Locate the cell with the specified text and output its (X, Y) center coordinate. 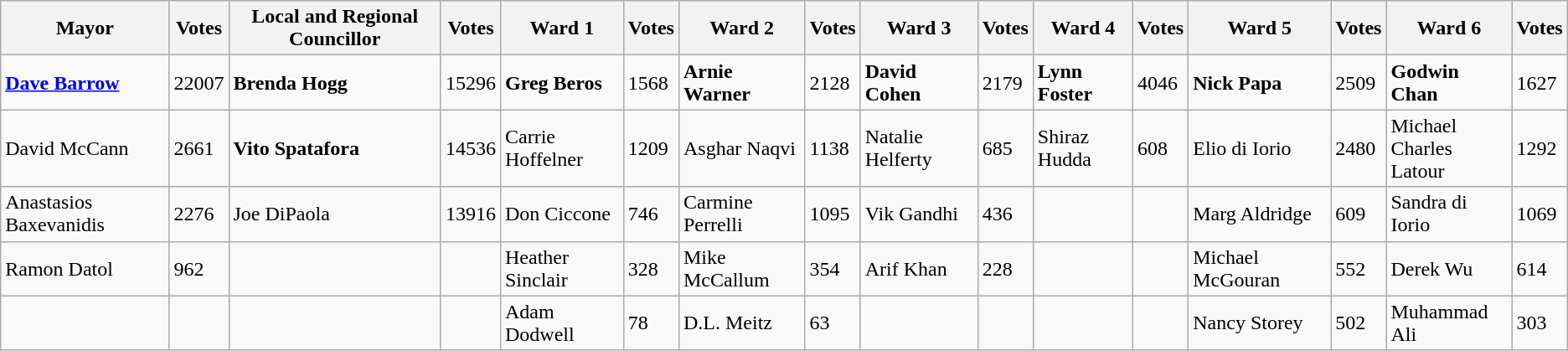
Muhammad Ali (1449, 323)
David Cohen (919, 82)
63 (833, 323)
Nancy Storey (1260, 323)
Ward 2 (742, 28)
1568 (651, 82)
22007 (199, 82)
354 (833, 268)
Ward 1 (561, 28)
Marg Aldridge (1260, 214)
Derek Wu (1449, 268)
Carrie Hoffelner (561, 148)
685 (1005, 148)
2661 (199, 148)
D.L. Meitz (742, 323)
Anastasios Baxevanidis (85, 214)
Joe DiPaola (335, 214)
Mike McCallum (742, 268)
608 (1161, 148)
4046 (1161, 82)
2128 (833, 82)
2276 (199, 214)
Sandra di Iorio (1449, 214)
Godwin Chan (1449, 82)
MichaelCharles Latour (1449, 148)
502 (1359, 323)
14536 (471, 148)
Arnie Warner (742, 82)
2480 (1359, 148)
1292 (1540, 148)
Vik Gandhi (919, 214)
609 (1359, 214)
Ward 6 (1449, 28)
Local and Regional Councillor (335, 28)
Asghar Naqvi (742, 148)
Carmine Perrelli (742, 214)
1627 (1540, 82)
78 (651, 323)
Elio di Iorio (1260, 148)
Nick Papa (1260, 82)
Ward 4 (1082, 28)
David McCann (85, 148)
Adam Dodwell (561, 323)
Mayor (85, 28)
15296 (471, 82)
Shiraz Hudda (1082, 148)
962 (199, 268)
552 (1359, 268)
614 (1540, 268)
Dave Barrow (85, 82)
Lynn Foster (1082, 82)
228 (1005, 268)
Ward 5 (1260, 28)
1209 (651, 148)
1069 (1540, 214)
Arif Khan (919, 268)
Ramon Datol (85, 268)
Vito Spatafora (335, 148)
13916 (471, 214)
303 (1540, 323)
328 (651, 268)
Greg Beros (561, 82)
Brenda Hogg (335, 82)
Natalie Helferty (919, 148)
Don Ciccone (561, 214)
746 (651, 214)
1138 (833, 148)
436 (1005, 214)
2179 (1005, 82)
Michael McGouran (1260, 268)
Ward 3 (919, 28)
1095 (833, 214)
2509 (1359, 82)
Heather Sinclair (561, 268)
